Return [X, Y] of the center of cell containing provided text 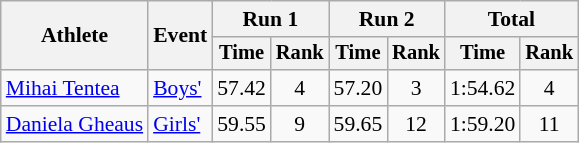
59.55 [242, 124]
59.65 [358, 124]
3 [416, 88]
1:59.20 [482, 124]
Athlete [74, 36]
Event [180, 36]
Daniela Gheaus [74, 124]
9 [300, 124]
11 [549, 124]
Run 2 [387, 19]
Mihai Tentea [74, 88]
12 [416, 124]
Total [512, 19]
Boys' [180, 88]
57.20 [358, 88]
Girls' [180, 124]
1:54.62 [482, 88]
Run 1 [270, 19]
57.42 [242, 88]
